Capture the cell that displays the provided text and extract its [X, Y] central coordinate. 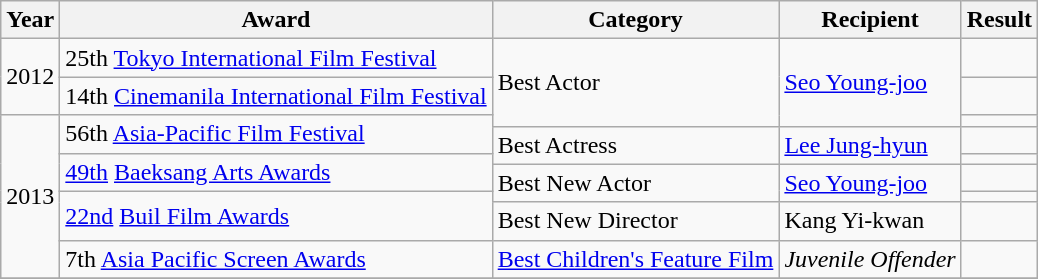
2013 [30, 196]
Best Children's Feature Film [636, 259]
2012 [30, 77]
Category [636, 20]
Year [30, 20]
14th Cinemanila International Film Festival [276, 96]
Kang Yi-kwan [870, 221]
49th Baeksang Arts Awards [276, 172]
22nd Buil Film Awards [276, 216]
56th Asia-Pacific Film Festival [276, 134]
Best Actor [636, 82]
7th Asia Pacific Screen Awards [276, 259]
Award [276, 20]
25th Tokyo International Film Festival [276, 58]
Result [999, 20]
Best New Director [636, 221]
Best Actress [636, 145]
Juvenile Offender [870, 259]
Recipient [870, 20]
Best New Actor [636, 183]
Lee Jung-hyun [870, 145]
